Detect which cell encompasses the target text, then output its (x, y) center coordinate. 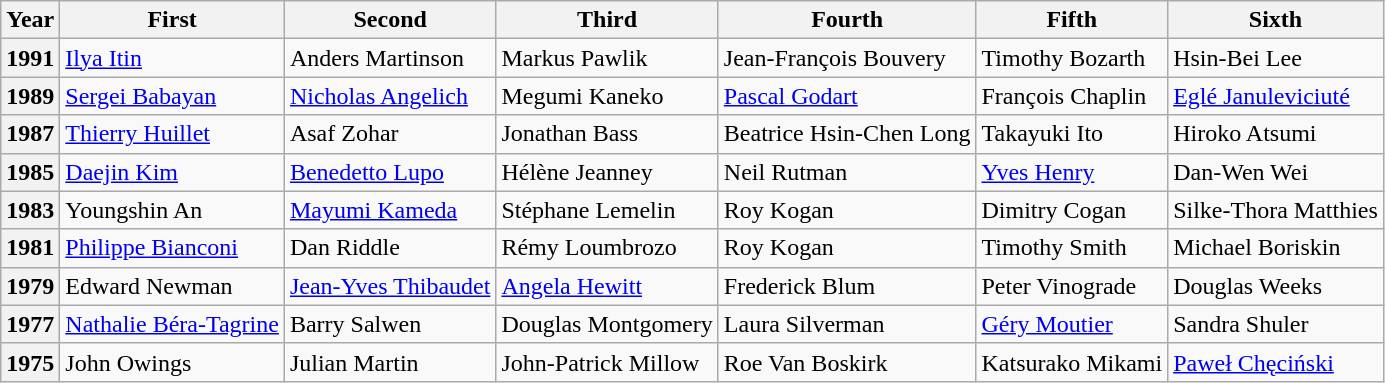
François Chaplin (1072, 96)
Julian Martin (390, 362)
First (172, 20)
Eglé Januleviciuté (1276, 96)
1981 (30, 248)
Jonathan Bass (607, 134)
Nathalie Béra-Tagrine (172, 324)
Sandra Shuler (1276, 324)
Mayumi Kameda (390, 210)
Michael Boriskin (1276, 248)
Jean-François Bouvery (847, 58)
Second (390, 20)
John Owings (172, 362)
1975 (30, 362)
Barry Salwen (390, 324)
Megumi Kaneko (607, 96)
Silke-Thora Matthies (1276, 210)
Dan Riddle (390, 248)
Rémy Loumbrozo (607, 248)
Third (607, 20)
Laura Silverman (847, 324)
Hiroko Atsumi (1276, 134)
Jean-Yves Thibaudet (390, 286)
Takayuki Ito (1072, 134)
Youngshin An (172, 210)
1985 (30, 172)
Angela Hewitt (607, 286)
Fifth (1072, 20)
Year (30, 20)
Ilya Itin (172, 58)
Sixth (1276, 20)
Hsin-Bei Lee (1276, 58)
1991 (30, 58)
Douglas Weeks (1276, 286)
Edward Newman (172, 286)
Stéphane Lemelin (607, 210)
Yves Henry (1072, 172)
Neil Rutman (847, 172)
Thierry Huillet (172, 134)
1983 (30, 210)
Markus Pawlik (607, 58)
Paweł Chęciński (1276, 362)
1977 (30, 324)
Peter Vinograde (1072, 286)
Benedetto Lupo (390, 172)
Katsurako Mikami (1072, 362)
Géry Moutier (1072, 324)
Philippe Bianconi (172, 248)
Nicholas Angelich (390, 96)
Timothy Bozarth (1072, 58)
1979 (30, 286)
Dan-Wen Wei (1276, 172)
Beatrice Hsin-Chen Long (847, 134)
John-Patrick Millow (607, 362)
Timothy Smith (1072, 248)
Fourth (847, 20)
Asaf Zohar (390, 134)
Roe Van Boskirk (847, 362)
Sergei Babayan (172, 96)
1987 (30, 134)
1989 (30, 96)
Pascal Godart (847, 96)
Hélène Jeanney (607, 172)
Daejin Kim (172, 172)
Douglas Montgomery (607, 324)
Frederick Blum (847, 286)
Dimitry Cogan (1072, 210)
Anders Martinson (390, 58)
